Scan for the cell matching the given text and deliver its (X, Y) coordinate at center. 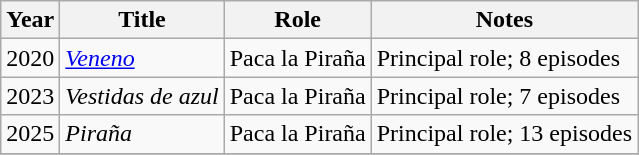
Vestidas de azul (142, 96)
Role (298, 20)
Piraña (142, 134)
2020 (30, 58)
Year (30, 20)
Title (142, 20)
2025 (30, 134)
Veneno (142, 58)
Principal role; 8 episodes (504, 58)
2023 (30, 96)
Principal role; 7 episodes (504, 96)
Principal role; 13 episodes (504, 134)
Notes (504, 20)
